Locate the cell with the specified text and output its [X, Y] center coordinate. 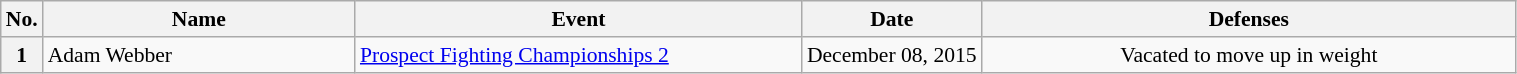
No. [22, 19]
Vacated to move up in weight [1249, 55]
Defenses [1249, 19]
1 [22, 55]
Prospect Fighting Championships 2 [578, 55]
Date [892, 19]
Adam Webber [199, 55]
Event [578, 19]
Name [199, 19]
December 08, 2015 [892, 55]
